Pinpoint the cell where the given text exists, returning its [x, y] midpoint coordinate. 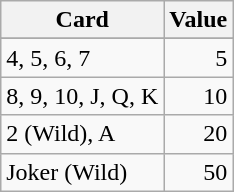
Joker (Wild) [82, 172]
Value [198, 20]
4, 5, 6, 7 [82, 58]
5 [198, 58]
8, 9, 10, J, Q, K [82, 96]
Card [82, 20]
10 [198, 96]
2 (Wild), A [82, 134]
50 [198, 172]
20 [198, 134]
